Provide the (X, Y) coordinate of the cell's center where the given text is located.  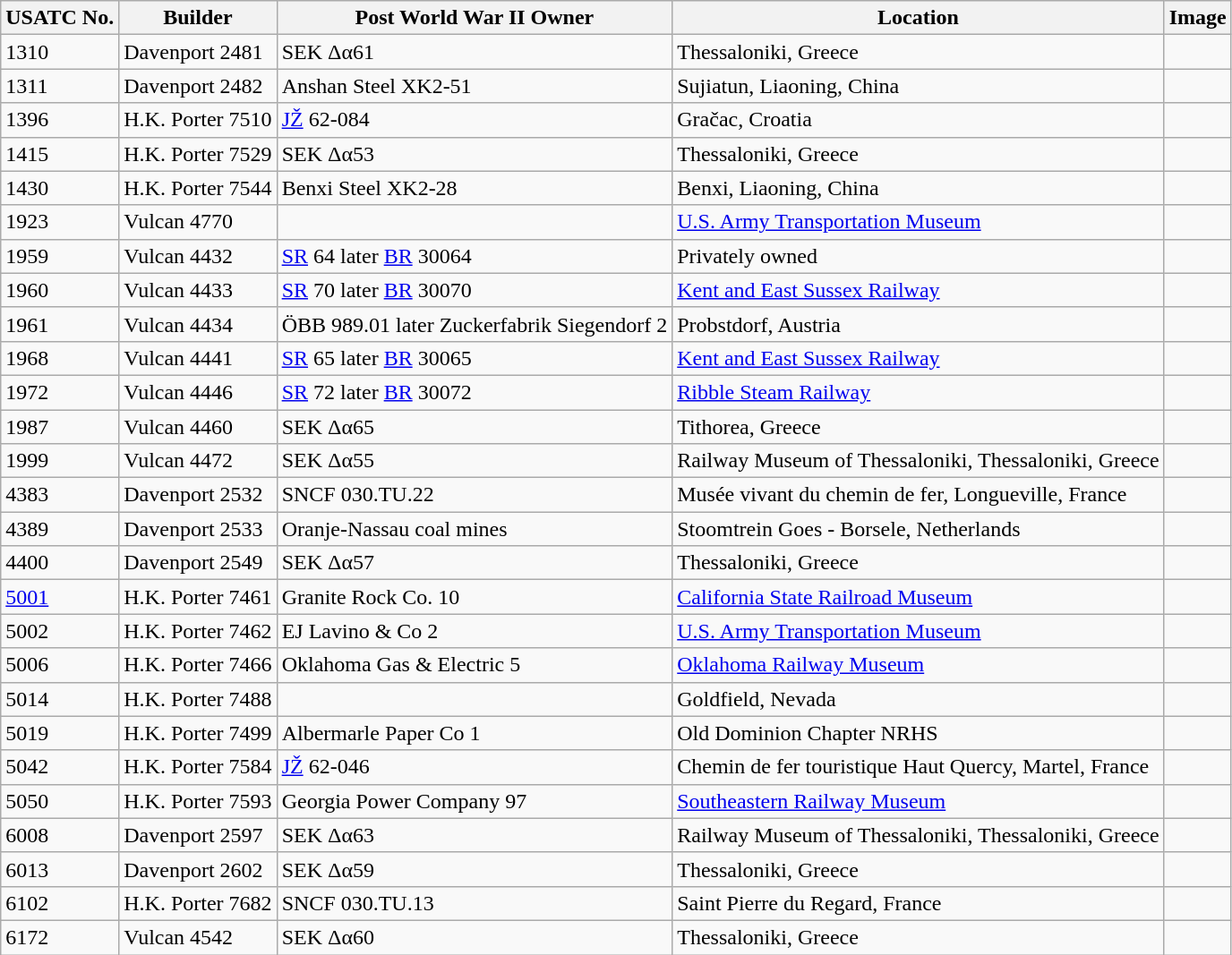
Vulcan 4434 (198, 324)
Gračac, Croatia (919, 120)
Anshan Steel XK2-51 (475, 86)
4389 (60, 529)
H.K. Porter 7529 (198, 154)
SEK Δα59 (475, 869)
6008 (60, 835)
H.K. Porter 7466 (198, 665)
H.K. Porter 7584 (198, 767)
1968 (60, 358)
Vulcan 4542 (198, 937)
SEK Δα57 (475, 563)
H.K. Porter 7461 (198, 597)
SR 64 later BR 30064 (475, 256)
Davenport 2481 (198, 52)
ÖBB 989.01 later Zuckerfabrik Siegendorf 2 (475, 324)
1987 (60, 427)
SEK Δα65 (475, 427)
SNCF 030.TU.13 (475, 903)
Davenport 2602 (198, 869)
Vulcan 4446 (198, 392)
Vulcan 4441 (198, 358)
Davenport 2532 (198, 495)
1961 (60, 324)
H.K. Porter 7499 (198, 733)
SNCF 030.TU.22 (475, 495)
Chemin de fer touristique Haut Quercy, Martel, France (919, 767)
JŽ 62-046 (475, 767)
1972 (60, 392)
H.K. Porter 7682 (198, 903)
USATC No. (60, 18)
Albermarle Paper Co 1 (475, 733)
5001 (60, 597)
Old Dominion Chapter NRHS (919, 733)
SEK Δα60 (475, 937)
Davenport 2597 (198, 835)
Benxi Steel XK2-28 (475, 188)
1999 (60, 461)
1960 (60, 290)
Vulcan 4433 (198, 290)
SEK Δα63 (475, 835)
6013 (60, 869)
Probstdorf, Austria (919, 324)
SEK Δα55 (475, 461)
6102 (60, 903)
H.K. Porter 7510 (198, 120)
H.K. Porter 7462 (198, 631)
Vulcan 4460 (198, 427)
Southeastern Railway Museum (919, 801)
Davenport 2482 (198, 86)
H.K. Porter 7593 (198, 801)
Post World War II Owner (475, 18)
Vulcan 4770 (198, 222)
Image (1198, 18)
SR 65 later BR 30065 (475, 358)
1959 (60, 256)
Georgia Power Company 97 (475, 801)
1923 (60, 222)
Location (919, 18)
Vulcan 4432 (198, 256)
4400 (60, 563)
Granite Rock Co. 10 (475, 597)
Davenport 2549 (198, 563)
1430 (60, 188)
SR 72 later BR 30072 (475, 392)
5050 (60, 801)
Oklahoma Railway Museum (919, 665)
SEK Δα53 (475, 154)
Sujiatun, Liaoning, China (919, 86)
SR 70 later BR 30070 (475, 290)
4383 (60, 495)
Builder (198, 18)
SEK Δα61 (475, 52)
EJ Lavino & Co 2 (475, 631)
Benxi, Liaoning, China (919, 188)
6172 (60, 937)
Goldfield, Nevada (919, 699)
Vulcan 4472 (198, 461)
Stoomtrein Goes - Borsele, Netherlands (919, 529)
5014 (60, 699)
Ribble Steam Railway (919, 392)
Oklahoma Gas & Electric 5 (475, 665)
5042 (60, 767)
H.K. Porter 7488 (198, 699)
Privately owned (919, 256)
Oranje-Nassau coal mines (475, 529)
1415 (60, 154)
H.K. Porter 7544 (198, 188)
Saint Pierre du Regard, France (919, 903)
Musée vivant du chemin de fer, Longueville, France (919, 495)
Davenport 2533 (198, 529)
5006 (60, 665)
California State Railroad Museum (919, 597)
1396 (60, 120)
5002 (60, 631)
Tithorea, Greece (919, 427)
5019 (60, 733)
1310 (60, 52)
JŽ 62-084 (475, 120)
1311 (60, 86)
